Locate the cell with the specified text and output its (x, y) center coordinate. 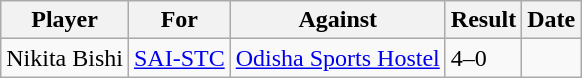
Result (483, 20)
SAI-STC (179, 58)
Nikita Bishi (65, 58)
Odisha Sports Hostel (338, 58)
For (179, 20)
4–0 (483, 58)
Player (65, 20)
Date (552, 20)
Against (338, 20)
